Locate the cell with the specified text and output its [x, y] center coordinate. 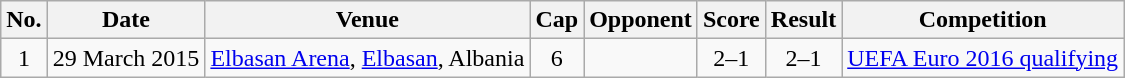
6 [557, 58]
UEFA Euro 2016 qualifying [983, 58]
Score [731, 20]
Venue [368, 20]
1 [24, 58]
Result [803, 20]
No. [24, 20]
Opponent [641, 20]
29 March 2015 [126, 58]
Cap [557, 20]
Date [126, 20]
Elbasan Arena, Elbasan, Albania [368, 58]
Competition [983, 20]
